Determine the [X, Y] coordinate at the center of the cell enclosing the given text.  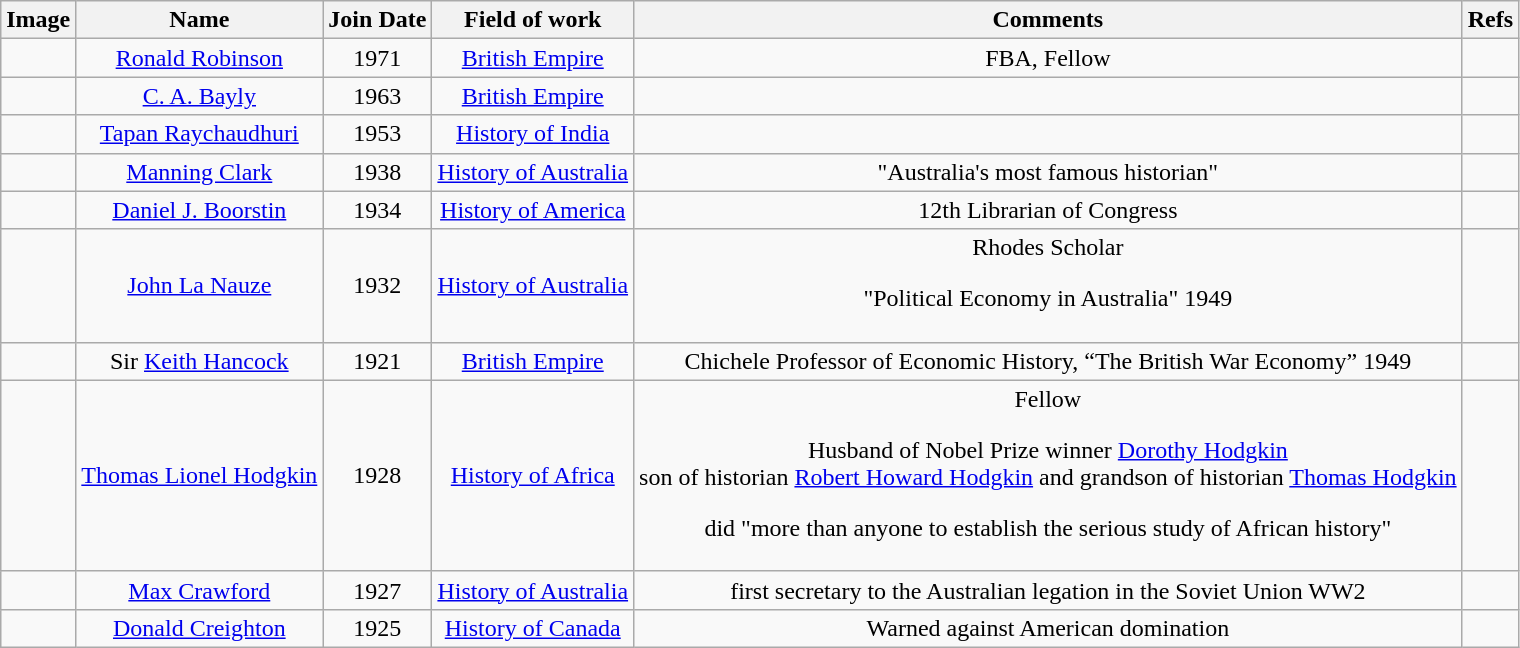
Join Date [378, 20]
Daniel J. Boorstin [200, 210]
Refs [1490, 20]
1921 [378, 361]
C. A. Bayly [200, 96]
Comments [1048, 20]
Ronald Robinson [200, 58]
History of Africa [533, 476]
Field of work [533, 20]
Max Crawford [200, 590]
History of America [533, 210]
1953 [378, 134]
1971 [378, 58]
1938 [378, 172]
History of India [533, 134]
1927 [378, 590]
Warned against American domination [1048, 628]
Rhodes Scholar"Political Economy in Australia" 1949 [1048, 286]
History of Canada [533, 628]
Sir Keith Hancock [200, 361]
1928 [378, 476]
12th Librarian of Congress [1048, 210]
1963 [378, 96]
FBA, Fellow [1048, 58]
Chichele Professor of Economic History, “The British War Economy” 1949 [1048, 361]
1934 [378, 210]
1932 [378, 286]
Tapan Raychaudhuri [200, 134]
"Australia's most famous historian" [1048, 172]
Donald Creighton [200, 628]
Name [200, 20]
Thomas Lionel Hodgkin [200, 476]
first secretary to the Australian legation in the Soviet Union WW2 [1048, 590]
1925 [378, 628]
Manning Clark [200, 172]
Image [38, 20]
John La Nauze [200, 286]
